Identify which cell holds the provided text, then report its (X, Y) central coordinate. 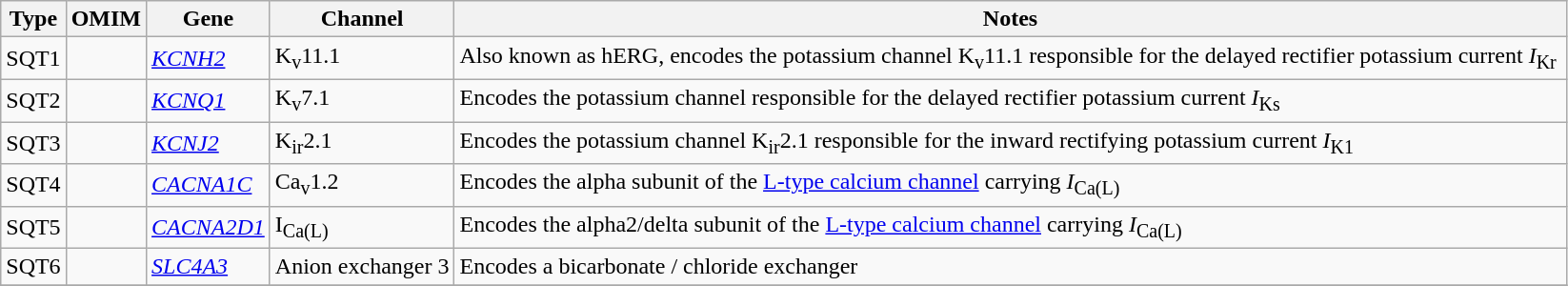
Type (33, 19)
Kir2.1 (362, 143)
Encodes the potassium channel responsible for the delayed rectifier potassium current IKs (1010, 100)
Cav1.2 (362, 185)
OMIM (106, 19)
ICa(L) (362, 227)
Also known as hERG, encodes the potassium channel Kv11.1 responsible for the delayed rectifier potassium current IKr (1010, 58)
SQT5 (33, 227)
CACNA1C (209, 185)
SQT6 (33, 267)
KCNH2 (209, 58)
Kv7.1 (362, 100)
Channel (362, 19)
Encodes a bicarbonate / chloride exchanger (1010, 267)
KCNQ1 (209, 100)
Gene (209, 19)
Encodes the alpha subunit of the L-type calcium channel carrying ICa(L) (1010, 185)
SQT1 (33, 58)
Anion exchanger 3 (362, 267)
SQT2 (33, 100)
SQT4 (33, 185)
Notes (1010, 19)
SQT3 (33, 143)
SLC4A3 (209, 267)
CACNA2D1 (209, 227)
KCNJ2 (209, 143)
Encodes the alpha2/delta subunit of the L-type calcium channel carrying ICa(L) (1010, 227)
Encodes the potassium channel Kir2.1 responsible for the inward rectifying potassium current IK1 (1010, 143)
Kv11.1 (362, 58)
